Capture the cell that displays the provided text and extract its [x, y] central coordinate. 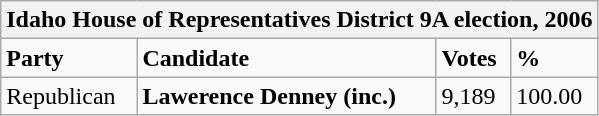
100.00 [554, 96]
Votes [474, 58]
% [554, 58]
Lawerence Denney (inc.) [286, 96]
Republican [69, 96]
Candidate [286, 58]
Party [69, 58]
Idaho House of Representatives District 9A election, 2006 [300, 20]
9,189 [474, 96]
